Find where the given text appears and provide that cell's center as (X, Y) coordinate. 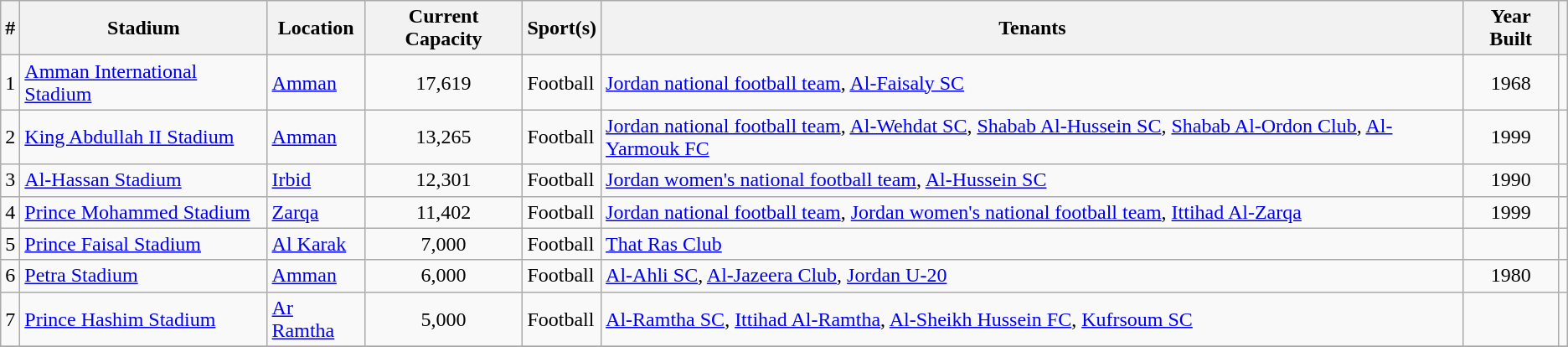
12,301 (443, 180)
3 (10, 180)
6,000 (443, 276)
2 (10, 137)
5,000 (443, 319)
Petra Stadium (144, 276)
Sport(s) (562, 28)
Jordan national football team, Al-Faisaly SC (1033, 82)
11,402 (443, 212)
1968 (1511, 82)
Amman International Stadium (144, 82)
Prince Faisal Stadium (144, 244)
Prince Hashim Stadium (144, 319)
Al-Ahli SC, Al-Jazeera Club, Jordan U-20 (1033, 276)
Location (316, 28)
1980 (1511, 276)
Jordan women's national football team, Al-Hussein SC (1033, 180)
Jordan national football team, Jordan women's national football team, Ittihad Al-Zarqa (1033, 212)
6 (10, 276)
Al-Ramtha SC, Ittihad Al-Ramtha, Al-Sheikh Hussein FC, Kufrsoum SC (1033, 319)
5 (10, 244)
Stadium (144, 28)
Zarqa (316, 212)
Prince Mohammed Stadium (144, 212)
Jordan national football team, Al-Wehdat SC, Shabab Al-Hussein SC, Shabab Al-Ordon Club, Al-Yarmouk FC (1033, 137)
Current Capacity (443, 28)
# (10, 28)
Irbid (316, 180)
13,265 (443, 137)
Al-Hassan Stadium (144, 180)
Al Karak (316, 244)
1990 (1511, 180)
4 (10, 212)
7 (10, 319)
Ar Ramtha (316, 319)
Year Built (1511, 28)
1 (10, 82)
That Ras Club (1033, 244)
17,619 (443, 82)
King Abdullah II Stadium (144, 137)
Tenants (1033, 28)
7,000 (443, 244)
